Return the [x, y] coordinate for the center point of the cell that contains the specified text.  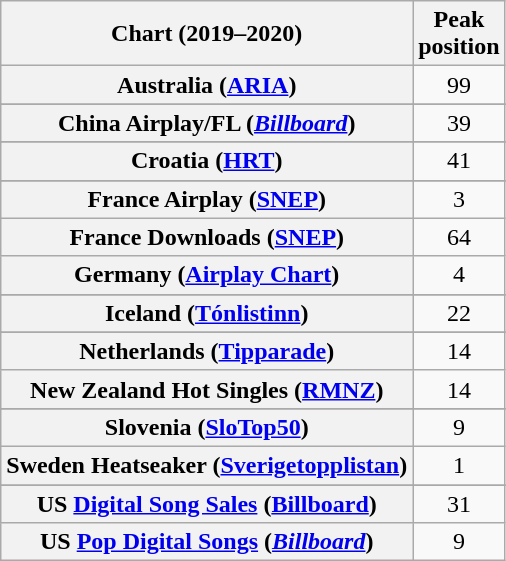
US Digital Song Sales (Billboard) [207, 503]
New Zealand Hot Singles (RMNZ) [207, 389]
64 [459, 237]
Netherlands (Tipparade) [207, 351]
1 [459, 465]
France Downloads (SNEP) [207, 237]
41 [459, 161]
China Airplay/FL (Billboard) [207, 123]
Sweden Heatseaker (Sverigetopplistan) [207, 465]
Croatia (HRT) [207, 161]
4 [459, 275]
Chart (2019–2020) [207, 34]
Germany (Airplay Chart) [207, 275]
France Airplay (SNEP) [207, 199]
99 [459, 85]
Australia (ARIA) [207, 85]
US Pop Digital Songs (Billboard) [207, 542]
39 [459, 123]
Peakposition [459, 34]
31 [459, 503]
Slovenia (SloTop50) [207, 427]
Iceland (Tónlistinn) [207, 313]
3 [459, 199]
22 [459, 313]
